Extract the [x, y] coordinate from the center of the cell holding the provided text.  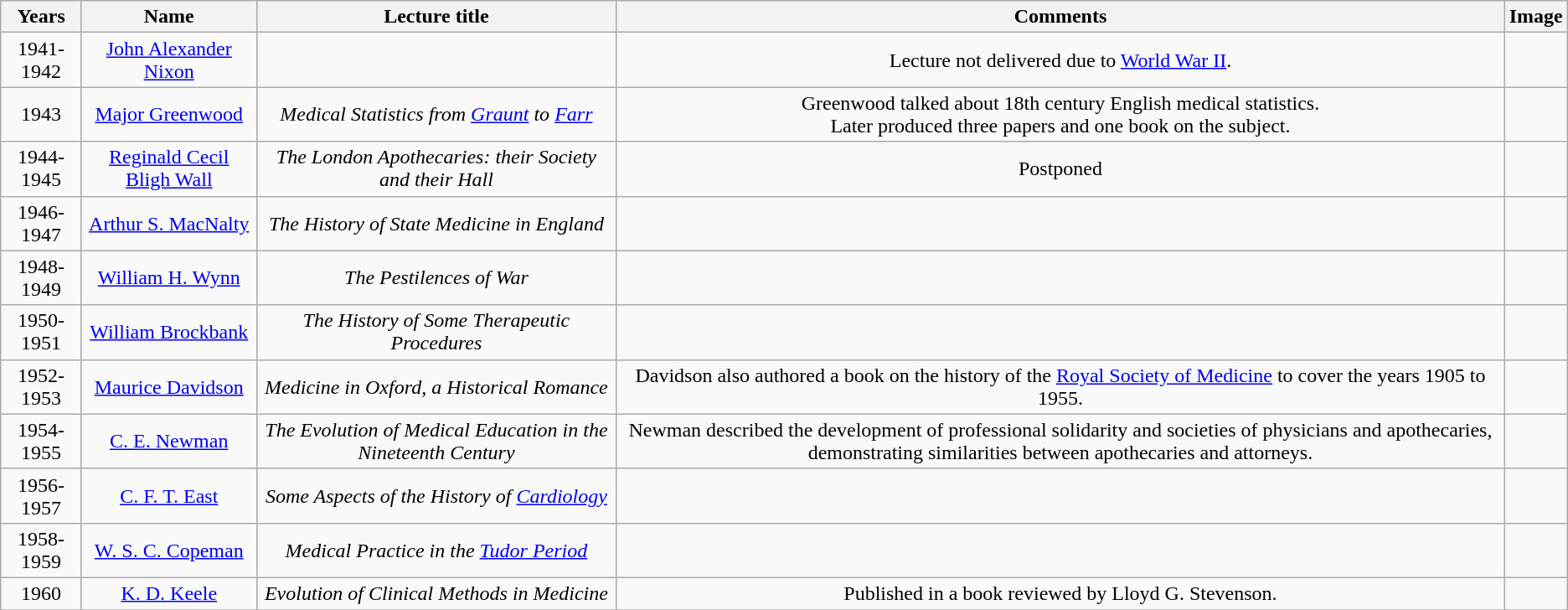
Evolution of Clinical Methods in Medicine [436, 593]
W. S. C. Copeman [169, 550]
1952-1953 [42, 387]
Name [169, 17]
C. E. Newman [169, 441]
Arthur S. MacNalty [169, 223]
1960 [42, 593]
K. D. Keele [169, 593]
William Brockbank [169, 332]
1948-1949 [42, 278]
1943 [42, 114]
C. F. T. East [169, 496]
Major Greenwood [169, 114]
Postponed [1060, 169]
Some Aspects of the History of Cardiology [436, 496]
The History of State Medicine in England [436, 223]
1941-1942 [42, 60]
1946-1947 [42, 223]
The Evolution of Medical Education in the Nineteenth Century [436, 441]
John Alexander Nixon [169, 60]
Davidson also authored a book on the history of the Royal Society of Medicine to cover the years 1905 to 1955. [1060, 387]
1956-1957 [42, 496]
1950-1951 [42, 332]
William H. Wynn [169, 278]
Medical Statistics from Graunt to Farr [436, 114]
The London Apothecaries: their Society and their Hall [436, 169]
The History of Some Therapeutic Procedures [436, 332]
Published in a book reviewed by Lloyd G. Stevenson. [1060, 593]
1958-1959 [42, 550]
Image [1536, 17]
Reginald Cecil Bligh Wall [169, 169]
Maurice Davidson [169, 387]
Comments [1060, 17]
Medicine in Oxford, a Historical Romance [436, 387]
Greenwood talked about 18th century English medical statistics.Later produced three papers and one book on the subject. [1060, 114]
Lecture title [436, 17]
Years [42, 17]
Lecture not delivered due to World War II. [1060, 60]
The Pestilences of War [436, 278]
1944-1945 [42, 169]
Medical Practice in the Tudor Period [436, 550]
1954-1955 [42, 441]
